Capture the cell that displays the provided text and extract its (X, Y) central coordinate. 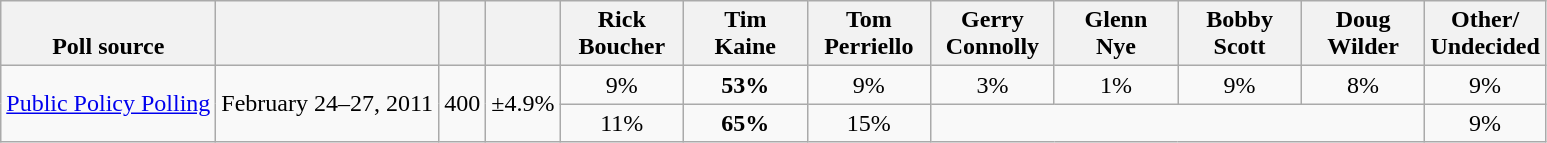
February 24–27, 2011 (328, 104)
GlennNye (1116, 34)
Poll source (108, 34)
TimKaine (746, 34)
65% (746, 123)
TomPerriello (869, 34)
GerryConnolly (993, 34)
11% (622, 123)
53% (746, 85)
±4.9% (523, 104)
15% (869, 123)
400 (462, 104)
Public Policy Polling (108, 104)
BobbyScott (1240, 34)
3% (993, 85)
RickBoucher (622, 34)
8% (1363, 85)
DougWilder (1363, 34)
Other/Undecided (1485, 34)
1% (1116, 85)
